Provide the (X, Y) coordinate of the cell's center where the given text is located.  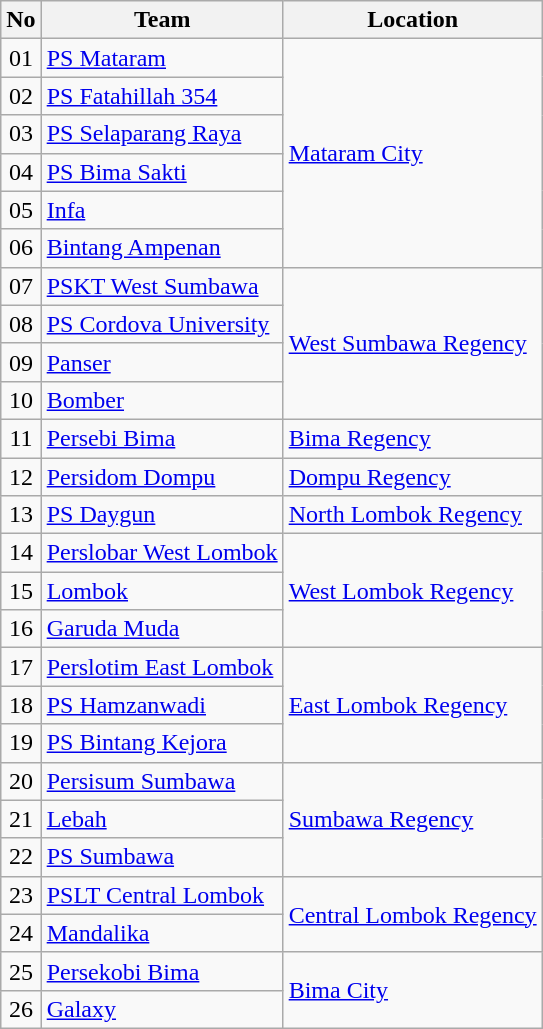
Bintang Ampenan (162, 248)
16 (21, 629)
Perslobar West Lombok (162, 553)
Persekobi Bima (162, 971)
Persisum Sumbawa (162, 781)
PS Hamzanwadi (162, 705)
PSKT West Sumbawa (162, 286)
Lebah (162, 819)
No (21, 20)
10 (21, 400)
04 (21, 172)
12 (21, 477)
20 (21, 781)
Persebi Bima (162, 438)
Persidom Dompu (162, 477)
Sumbawa Regency (412, 819)
Team (162, 20)
PS Mataram (162, 58)
PSLT Central Lombok (162, 895)
Mataram City (412, 153)
22 (21, 857)
18 (21, 705)
Central Lombok Regency (412, 914)
01 (21, 58)
25 (21, 971)
Lombok (162, 591)
Dompu Regency (412, 477)
Galaxy (162, 1009)
North Lombok Regency (412, 515)
13 (21, 515)
17 (21, 667)
Garuda Muda (162, 629)
PS Bima Sakti (162, 172)
15 (21, 591)
Mandalika (162, 933)
Panser (162, 362)
Perslotim East Lombok (162, 667)
Bima Regency (412, 438)
03 (21, 134)
PS Fatahillah 354 (162, 96)
West Lombok Regency (412, 591)
West Sumbawa Regency (412, 343)
Location (412, 20)
East Lombok Regency (412, 705)
23 (21, 895)
09 (21, 362)
PS Cordova University (162, 324)
05 (21, 210)
02 (21, 96)
24 (21, 933)
21 (21, 819)
Infa (162, 210)
07 (21, 286)
08 (21, 324)
PS Sumbawa (162, 857)
14 (21, 553)
06 (21, 248)
PS Daygun (162, 515)
PS Bintang Kejora (162, 743)
Bomber (162, 400)
Bima City (412, 990)
11 (21, 438)
26 (21, 1009)
19 (21, 743)
PS Selaparang Raya (162, 134)
